Return (x, y) of the center of cell containing provided text 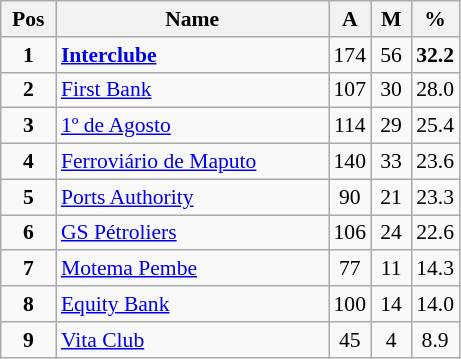
8.9 (435, 340)
6 (28, 233)
140 (350, 162)
77 (350, 269)
14.3 (435, 269)
Motema Pembe (192, 269)
7 (28, 269)
11 (391, 269)
Interclube (192, 55)
8 (28, 304)
% (435, 19)
174 (350, 55)
14 (391, 304)
Ports Authority (192, 197)
Equity Bank (192, 304)
23.3 (435, 197)
Name (192, 19)
22.6 (435, 233)
14.0 (435, 304)
106 (350, 233)
107 (350, 90)
56 (391, 55)
1º de Agosto (192, 126)
Pos (28, 19)
28.0 (435, 90)
90 (350, 197)
114 (350, 126)
45 (350, 340)
21 (391, 197)
2 (28, 90)
9 (28, 340)
32.2 (435, 55)
M (391, 19)
30 (391, 90)
29 (391, 126)
GS Pétroliers (192, 233)
25.4 (435, 126)
First Bank (192, 90)
Vita Club (192, 340)
24 (391, 233)
1 (28, 55)
100 (350, 304)
3 (28, 126)
5 (28, 197)
A (350, 19)
23.6 (435, 162)
Ferroviário de Maputo (192, 162)
33 (391, 162)
